Identify which cell holds the provided text, then report its (X, Y) central coordinate. 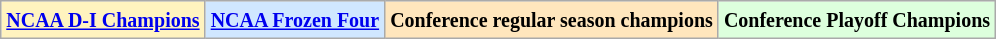
NCAA Frozen Four (295, 20)
Conference regular season champions (552, 20)
Conference Playoff Champions (856, 20)
NCAA D-I Champions (103, 20)
